Identify which cell holds the provided text, then report its (x, y) central coordinate. 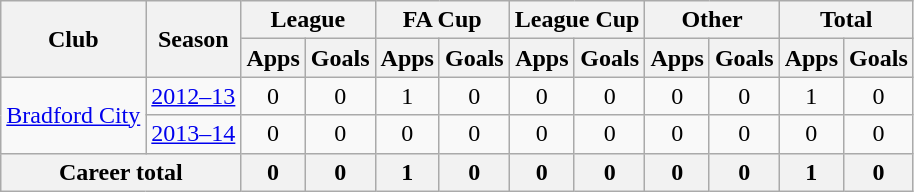
2013–14 (194, 134)
Club (74, 39)
Other (712, 20)
FA Cup (442, 20)
Bradford City (74, 115)
League (308, 20)
2012–13 (194, 96)
Season (194, 39)
Career total (121, 172)
League Cup (577, 20)
Total (846, 20)
